Identify which cell holds the provided text, then report its (X, Y) central coordinate. 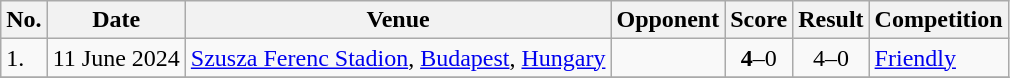
Friendly (938, 58)
Szusza Ferenc Stadion, Budapest, Hungary (398, 58)
Date (116, 20)
11 June 2024 (116, 58)
Score (759, 20)
Result (831, 20)
Opponent (668, 20)
Venue (398, 20)
Competition (938, 20)
1. (24, 58)
No. (24, 20)
